Find where the given text appears and provide that cell's center as [X, Y] coordinate. 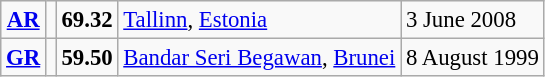
3 June 2008 [473, 20]
69.32 [87, 20]
GR [24, 58]
AR [24, 20]
8 August 1999 [473, 58]
Tallinn, Estonia [260, 20]
59.50 [87, 58]
Bandar Seri Begawan, Brunei [260, 58]
